Search for the cell housing the specified text and yield its [x, y] center coordinate. 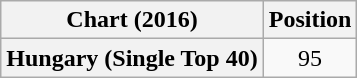
95 [310, 58]
Hungary (Single Top 40) [132, 58]
Position [310, 20]
Chart (2016) [132, 20]
